Locate the cell with the specified text and output its (x, y) center coordinate. 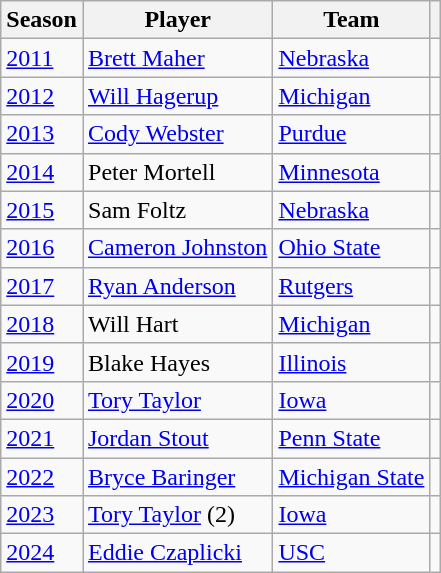
2019 (42, 362)
Purdue (352, 134)
2020 (42, 400)
Blake Hayes (177, 362)
USC (352, 553)
Illinois (352, 362)
Ryan Anderson (177, 286)
2018 (42, 324)
2012 (42, 96)
Ohio State (352, 248)
Will Hagerup (177, 96)
Michigan State (352, 477)
2021 (42, 438)
Jordan Stout (177, 438)
Cameron Johnston (177, 248)
Tory Taylor (177, 400)
2022 (42, 477)
Tory Taylor (2) (177, 515)
Team (352, 20)
Sam Foltz (177, 210)
2013 (42, 134)
Eddie Czaplicki (177, 553)
2017 (42, 286)
Season (42, 20)
Peter Mortell (177, 172)
Will Hart (177, 324)
2011 (42, 58)
Penn State (352, 438)
2015 (42, 210)
Brett Maher (177, 58)
Player (177, 20)
Rutgers (352, 286)
2024 (42, 553)
Cody Webster (177, 134)
Bryce Baringer (177, 477)
Minnesota (352, 172)
2016 (42, 248)
2023 (42, 515)
2014 (42, 172)
